Search for the cell housing the specified text and yield its (x, y) center coordinate. 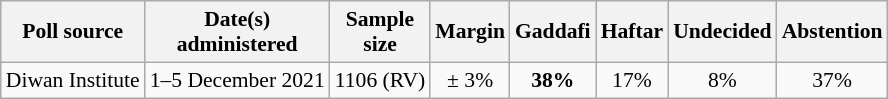
17% (632, 80)
Gaddafi (553, 32)
± 3% (470, 80)
Margin (470, 32)
Samplesize (380, 32)
Undecided (722, 32)
38% (553, 80)
Diwan Institute (73, 80)
1106 (RV) (380, 80)
1–5 December 2021 (238, 80)
Abstention (832, 32)
Poll source (73, 32)
Haftar (632, 32)
37% (832, 80)
8% (722, 80)
Date(s)administered (238, 32)
